Search for the cell housing the specified text and yield its [X, Y] center coordinate. 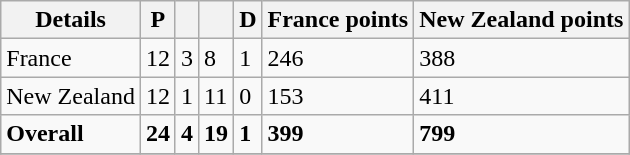
New Zealand [71, 96]
246 [338, 58]
Overall [71, 134]
24 [158, 134]
19 [216, 134]
Details [71, 20]
411 [522, 96]
388 [522, 58]
153 [338, 96]
399 [338, 134]
3 [186, 58]
France points [338, 20]
8 [216, 58]
France [71, 58]
P [158, 20]
0 [248, 96]
4 [186, 134]
D [248, 20]
799 [522, 134]
New Zealand points [522, 20]
11 [216, 96]
